Scan for the cell matching the given text and deliver its (X, Y) coordinate at center. 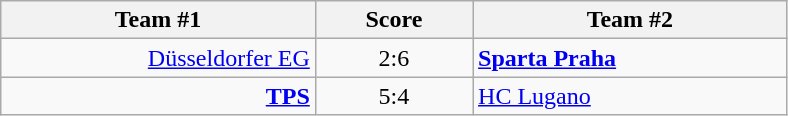
Düsseldorfer EG (158, 58)
Sparta Praha (630, 58)
Team #1 (158, 20)
Score (394, 20)
Team #2 (630, 20)
HC Lugano (630, 96)
2:6 (394, 58)
5:4 (394, 96)
TPS (158, 96)
